For the text-containing cell, return its midpoint in (x, y) coordinate format. 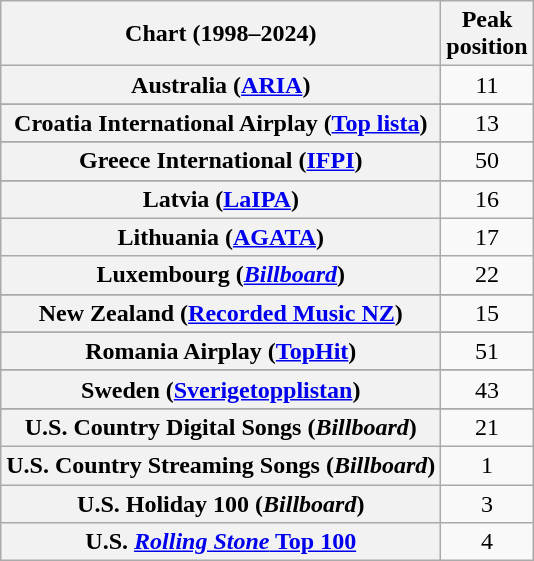
43 (487, 389)
Australia (ARIA) (221, 85)
U.S. Holiday 100 (Billboard) (221, 503)
Chart (1998–2024) (221, 34)
U.S. Country Streaming Songs (Billboard) (221, 465)
Sweden (Sverigetopplistan) (221, 389)
50 (487, 161)
Croatia International Airplay (Top lista) (221, 123)
17 (487, 237)
Romania Airplay (TopHit) (221, 351)
4 (487, 542)
3 (487, 503)
11 (487, 85)
51 (487, 351)
Peakposition (487, 34)
22 (487, 275)
15 (487, 313)
16 (487, 199)
13 (487, 123)
U.S. Country Digital Songs (Billboard) (221, 427)
New Zealand (Recorded Music NZ) (221, 313)
Luxembourg (Billboard) (221, 275)
Greece International (IFPI) (221, 161)
1 (487, 465)
U.S. Rolling Stone Top 100 (221, 542)
Lithuania (AGATA) (221, 237)
Latvia (LaIPA) (221, 199)
21 (487, 427)
